Return the (X, Y) coordinate for the center point of the cell that contains the specified text.  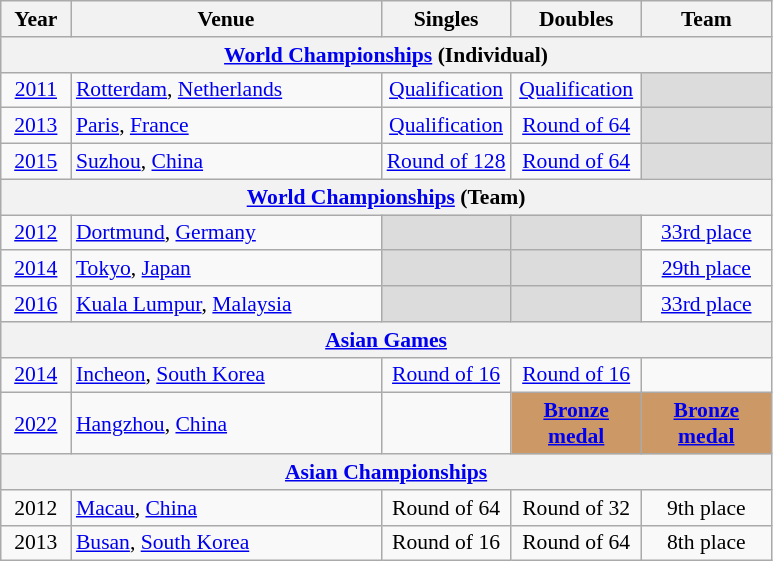
Venue (226, 19)
Macau, China (226, 508)
Hangzhou, China (226, 424)
2022 (36, 424)
Suzhou, China (226, 162)
Round of 32 (576, 508)
World Championships (Team) (386, 197)
Rotterdam, Netherlands (226, 90)
Team (706, 19)
Doubles (576, 19)
Round of 128 (446, 162)
Tokyo, Japan (226, 269)
Paris, France (226, 126)
Kuala Lumpur, Malaysia (226, 304)
World Championships (Individual) (386, 55)
Year (36, 19)
2011 (36, 90)
8th place (706, 543)
9th place (706, 508)
Asian Championships (386, 472)
Dortmund, Germany (226, 233)
2016 (36, 304)
2015 (36, 162)
Incheon, South Korea (226, 375)
Busan, South Korea (226, 543)
Singles (446, 19)
29th place (706, 269)
Asian Games (386, 340)
